Detect which cell encompasses the target text, then output its [x, y] center coordinate. 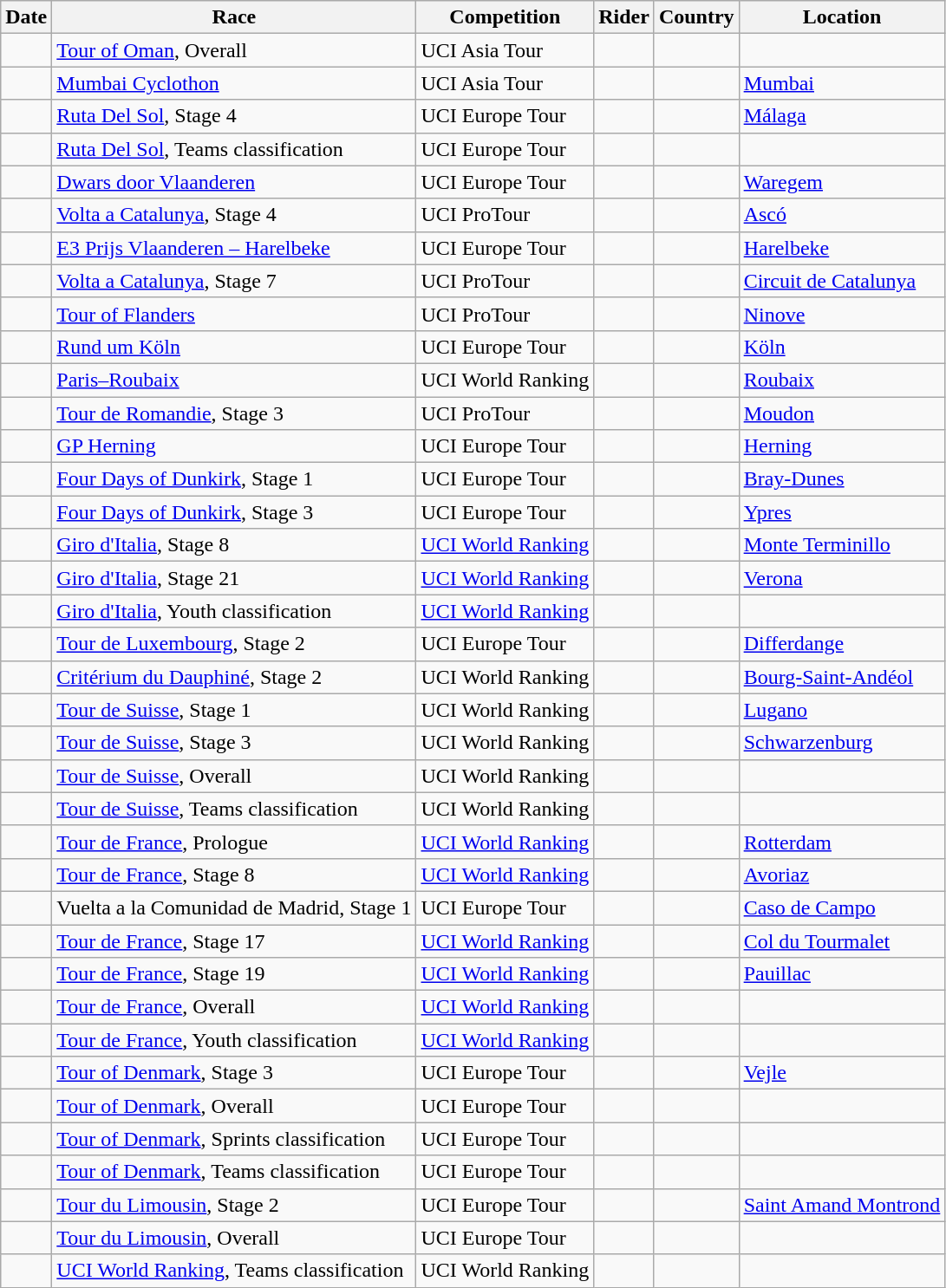
E3 Prijs Vlaanderen – Harelbeke [234, 248]
Tour de Suisse, Stage 3 [234, 743]
Dwars door Vlaanderen [234, 182]
Mumbai [842, 83]
Tour de Luxembourg, Stage 2 [234, 644]
Col du Tourmalet [842, 940]
Köln [842, 347]
Volta a Catalunya, Stage 7 [234, 281]
Critérium du Dauphiné, Stage 2 [234, 677]
Competition [505, 17]
Tour de France, Stage 17 [234, 940]
Tour de France, Stage 8 [234, 875]
Giro d'Italia, Stage 21 [234, 578]
Tour de Romandie, Stage 3 [234, 413]
Country [696, 17]
Bray-Dunes [842, 479]
UCI World Ranking, Teams classification [234, 1271]
Tour de France, Prologue [234, 842]
Tour de Suisse, Teams classification [234, 809]
Tour de Suisse, Stage 1 [234, 710]
Tour of Denmark, Stage 3 [234, 1073]
Moudon [842, 413]
Tour du Limousin, Overall [234, 1238]
Tour of Flanders [234, 314]
Málaga [842, 116]
Ypres [842, 512]
Caso de Campo [842, 907]
Bourg-Saint-Andéol [842, 677]
Monte Terminillo [842, 545]
Pauillac [842, 974]
Paris–Roubaix [234, 380]
Tour de France, Youth classification [234, 1040]
Lugano [842, 710]
Four Days of Dunkirk, Stage 1 [234, 479]
Rund um Köln [234, 347]
Schwarzenburg [842, 743]
Tour de Suisse, Overall [234, 776]
Herning [842, 446]
Giro d'Italia, Youth classification [234, 611]
Rotterdam [842, 842]
Giro d'Italia, Stage 8 [234, 545]
Saint Amand Montrond [842, 1205]
GP Herning [234, 446]
Harelbeke [842, 248]
Tour of Denmark, Overall [234, 1106]
Vuelta a la Comunidad de Madrid, Stage 1 [234, 907]
Waregem [842, 182]
Race [234, 17]
Four Days of Dunkirk, Stage 3 [234, 512]
Location [842, 17]
Tour of Denmark, Sprints classification [234, 1139]
Avoriaz [842, 875]
Tour of Oman, Overall [234, 50]
Volta a Catalunya, Stage 4 [234, 215]
Tour du Limousin, Stage 2 [234, 1205]
Circuit de Catalunya [842, 281]
Mumbai Cyclothon [234, 83]
Rider [624, 17]
Tour de France, Stage 19 [234, 974]
Tour de France, Overall [234, 1007]
Vejle [842, 1073]
Ruta Del Sol, Stage 4 [234, 116]
Tour of Denmark, Teams classification [234, 1172]
Ninove [842, 314]
Date [26, 17]
Verona [842, 578]
Differdange [842, 644]
Ruta Del Sol, Teams classification [234, 149]
Roubaix [842, 380]
Ascó [842, 215]
